For the text-containing cell, return its midpoint in [x, y] coordinate format. 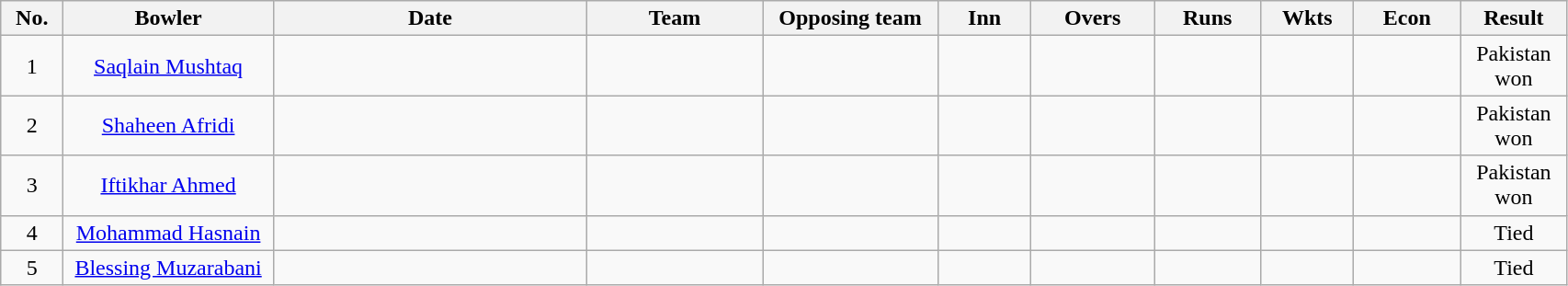
Bowler [169, 18]
3 [32, 186]
Econ [1407, 18]
Inn [985, 18]
Iftikhar Ahmed [169, 186]
No. [32, 18]
Date [430, 18]
Runs [1208, 18]
Overs [1093, 18]
Blessing Muzarabani [169, 268]
Wkts [1307, 18]
1 [32, 66]
4 [32, 233]
Opposing team [851, 18]
Result [1514, 18]
Saqlain Mushtaq [169, 66]
2 [32, 125]
Mohammad Hasnain [169, 233]
Shaheen Afridi [169, 125]
Team [675, 18]
5 [32, 268]
